Capture the cell that displays the provided text and extract its (x, y) central coordinate. 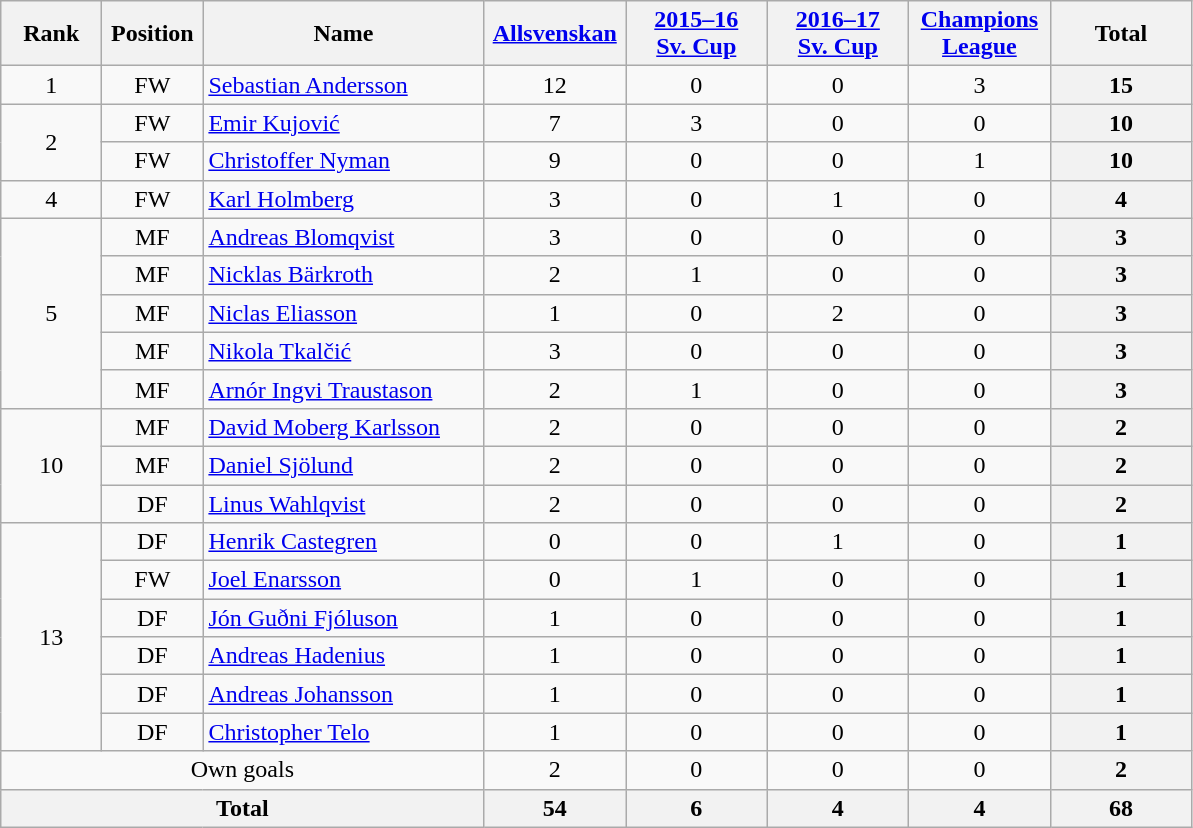
2015–16Sv. Cup (697, 34)
Christopher Telo (344, 732)
Name (344, 34)
Henrik Castegren (344, 542)
15 (1121, 85)
Own goals (242, 770)
Andreas Blomqvist (344, 237)
Nicklas Bärkroth (344, 275)
2016–17Sv. Cup (838, 34)
Rank (52, 34)
12 (555, 85)
Emir Kujović (344, 123)
9 (555, 161)
Linus Wahlqvist (344, 503)
Karl Holmberg (344, 199)
Allsvenskan (555, 34)
68 (1121, 808)
Andreas Johansson (344, 694)
13 (52, 637)
5 (52, 313)
Arnór Ingvi Traustason (344, 389)
Joel Enarsson (344, 580)
6 (697, 808)
Position (152, 34)
Niclas Eliasson (344, 313)
Christoffer Nyman (344, 161)
54 (555, 808)
Champions League (980, 34)
David Moberg Karlsson (344, 427)
Sebastian Andersson (344, 85)
Andreas Hadenius (344, 656)
7 (555, 123)
Jón Guðni Fjóluson (344, 618)
Nikola Tkalčić (344, 351)
Daniel Sjölund (344, 465)
